Return [X, Y] of the center of cell containing provided text 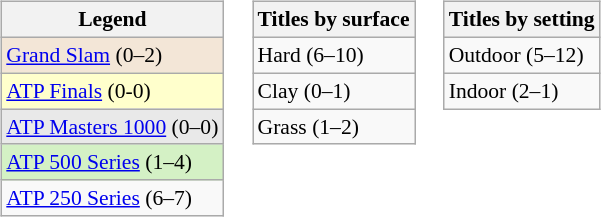
Grass (1–2) [334, 127]
Titles by surface [334, 20]
ATP 500 Series (1–4) [112, 162]
Titles by setting [522, 20]
ATP Masters 1000 (0–0) [112, 127]
Clay (0–1) [334, 91]
Indoor (2–1) [522, 91]
Outdoor (5–12) [522, 55]
ATP Finals (0-0) [112, 91]
Grand Slam (0–2) [112, 55]
Hard (6–10) [334, 55]
ATP 250 Series (6–7) [112, 198]
Legend [112, 20]
